Determine the (X, Y) coordinate at the center of the cell enclosing the given text.  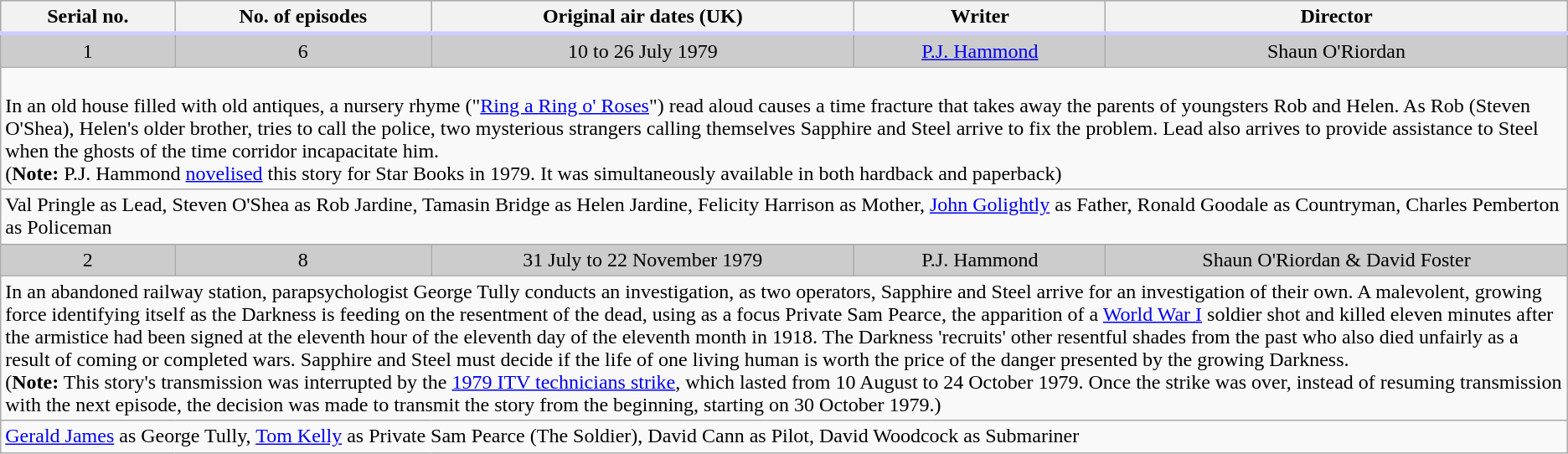
8 (303, 260)
2 (88, 260)
6 (303, 50)
1 (88, 50)
Original air dates (UK) (643, 18)
Shaun O'Riordan (1337, 50)
10 to 26 July 1979 (643, 50)
31 July to 22 November 1979 (643, 260)
Writer (980, 18)
Director (1337, 18)
Shaun O'Riordan & David Foster (1337, 260)
No. of episodes (303, 18)
Gerald James as George Tully, Tom Kelly as Private Sam Pearce (The Soldier), David Cann as Pilot, David Woodcock as Submariner (784, 436)
Serial no. (88, 18)
